Locate the cell with the specified text and output its (x, y) center coordinate. 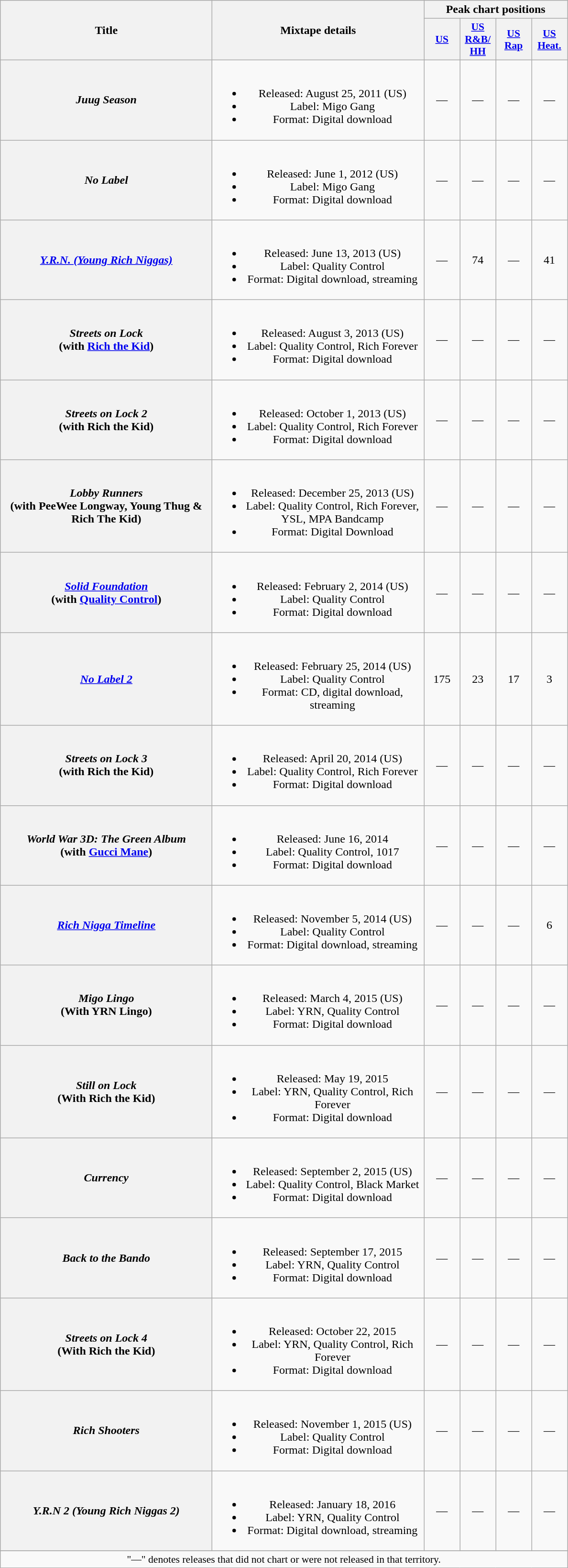
Released: September 2, 2015 (US)Label: Quality Control, Black MarketFormat: Digital download (318, 1178)
Released: October 1, 2013 (US)Label: Quality Control, Rich ForeverFormat: Digital download (318, 420)
No Label (106, 180)
USRap (513, 39)
Solid Foundation(with Quality Control) (106, 592)
Released: November 1, 2015 (US)Label: Quality ControlFormat: Digital download (318, 1431)
Peak chart positions (496, 10)
Released: August 3, 2013 (US)Label: Quality Control, Rich ForeverFormat: Digital download (318, 340)
USHeat. (550, 39)
Streets on Lock 3(with Rich the Kid) (106, 766)
Released: October 22, 2015Label: YRN, Quality Control, Rich ForeverFormat: Digital download (318, 1344)
Streets on Lock(with Rich the Kid) (106, 340)
Title (106, 31)
US (442, 39)
Streets on Lock 4(With Rich the Kid) (106, 1344)
175 (442, 679)
"—" denotes releases that did not chart or were not released in that territory. (284, 1559)
Still on Lock(With Rich the Kid) (106, 1091)
Migo Lingo(With YRN Lingo) (106, 1005)
17 (513, 679)
Currency (106, 1178)
Y.R.N. (Young Rich Niggas) (106, 260)
Released: November 5, 2014 (US)Label: Quality ControlFormat: Digital download, streaming (318, 925)
Released: December 25, 2013 (US)Label: Quality Control, Rich Forever, YSL, MPA BandcampFormat: Digital Download (318, 506)
Mixtape details (318, 31)
Released: June 1, 2012 (US)Label: Migo GangFormat: Digital download (318, 180)
Released: June 16, 2014Label: Quality Control, 1017Format: Digital download (318, 845)
Released: February 25, 2014 (US)Label: Quality ControlFormat: CD, digital download, streaming (318, 679)
World War 3D: The Green Album(with Gucci Mane) (106, 845)
Streets on Lock 2(with Rich the Kid) (106, 420)
No Label 2 (106, 679)
Rich Nigga Timeline (106, 925)
Y.R.N 2 (Young Rich Niggas 2) (106, 1511)
Juug Season (106, 100)
Rich Shooters (106, 1431)
Released: May 19, 2015Label: YRN, Quality Control, Rich ForeverFormat: Digital download (318, 1091)
Released: September 17, 2015Label: YRN, Quality ControlFormat: Digital download (318, 1257)
Lobby Runners (with PeeWee Longway, Young Thug & Rich The Kid) (106, 506)
Released: March 4, 2015 (US)Label: YRN, Quality ControlFormat: Digital download (318, 1005)
Released: January 18, 2016Label: YRN, Quality ControlFormat: Digital download, streaming (318, 1511)
Released: April 20, 2014 (US)Label: Quality Control, Rich ForeverFormat: Digital download (318, 766)
Released: February 2, 2014 (US)Label: Quality ControlFormat: Digital download (318, 592)
3 (550, 679)
Back to the Bando (106, 1257)
41 (550, 260)
Released: June 13, 2013 (US)Label: Quality ControlFormat: Digital download, streaming (318, 260)
6 (550, 925)
23 (478, 679)
Released: August 25, 2011 (US)Label: Migo GangFormat: Digital download (318, 100)
USR&B/HH (478, 39)
74 (478, 260)
